Identify which cell holds the provided text, then report its [x, y] central coordinate. 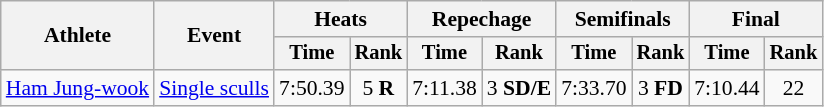
3 SD/E [519, 88]
Semifinals [622, 19]
22 [794, 88]
Heats [340, 19]
5 R [379, 88]
Single sculls [214, 88]
Repechage [482, 19]
7:33.70 [594, 88]
7:11.38 [444, 88]
Final [756, 19]
3 FD [661, 88]
Event [214, 36]
7:10.44 [726, 88]
Ham Jung-wook [78, 88]
7:50.39 [312, 88]
Athlete [78, 36]
